Pinpoint the cell where the given text exists, returning its (x, y) midpoint coordinate. 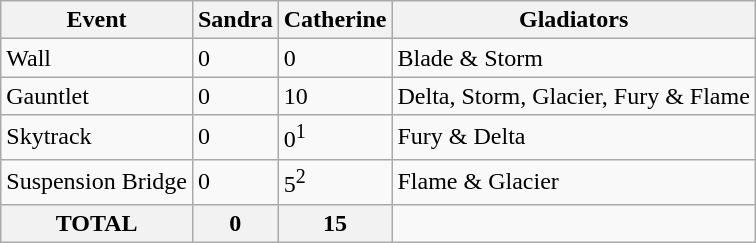
01 (335, 138)
10 (335, 96)
Fury & Delta (574, 138)
Gauntlet (97, 96)
TOTAL (97, 223)
15 (335, 223)
Catherine (335, 20)
Wall (97, 58)
Delta, Storm, Glacier, Fury & Flame (574, 96)
Event (97, 20)
Gladiators (574, 20)
Flame & Glacier (574, 182)
Suspension Bridge (97, 182)
Sandra (235, 20)
52 (335, 182)
Skytrack (97, 138)
Blade & Storm (574, 58)
